Extract the (x, y) coordinate from the center of the cell holding the provided text.  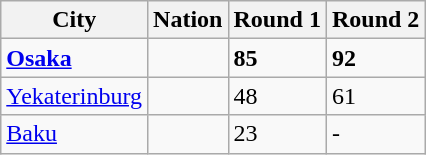
- (375, 134)
Baku (74, 134)
85 (277, 58)
Round 2 (375, 20)
92 (375, 58)
Nation (188, 20)
Yekaterinburg (74, 96)
City (74, 20)
Round 1 (277, 20)
23 (277, 134)
61 (375, 96)
Osaka (74, 58)
48 (277, 96)
